Find where the given text appears and provide that cell's center as (x, y) coordinate. 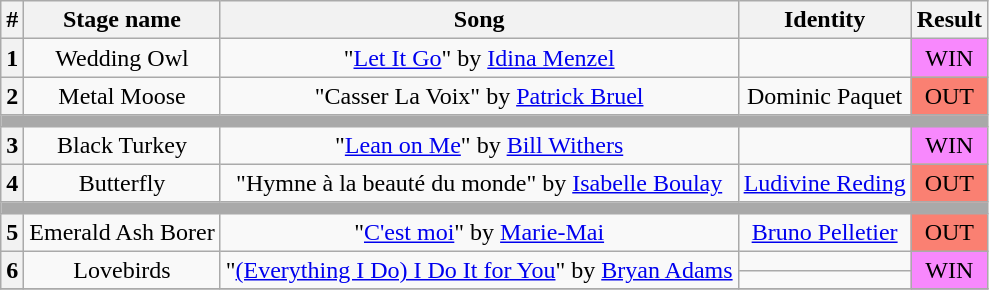
Wedding Owl (122, 58)
Bruno Pelletier (824, 232)
# (12, 20)
Identity (824, 20)
Stage name (122, 20)
"Lean on Me" by Bill Withers (479, 145)
Lovebirds (122, 270)
2 (12, 96)
"Casser La Voix" by Patrick Bruel (479, 96)
Black Turkey (122, 145)
Emerald Ash Borer (122, 232)
"C'est moi" by Marie-Mai (479, 232)
"Hymne à la beauté du monde" by Isabelle Boulay (479, 183)
1 (12, 58)
"Let It Go" by Idina Menzel (479, 58)
Result (949, 20)
Dominic Paquet (824, 96)
4 (12, 183)
Ludivine Reding (824, 183)
Song (479, 20)
6 (12, 270)
Metal Moose (122, 96)
3 (12, 145)
Butterfly (122, 183)
5 (12, 232)
"(Everything I Do) I Do It for You" by Bryan Adams (479, 270)
